Search for the cell housing the specified text and yield its [x, y] center coordinate. 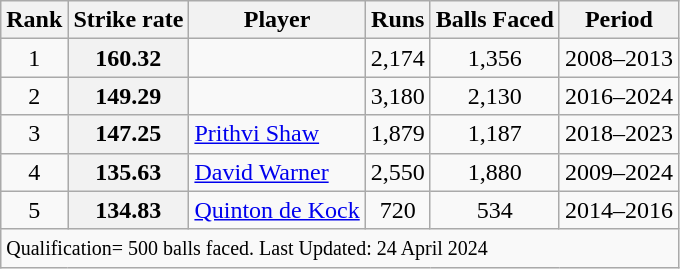
2,174 [398, 58]
2018–2023 [618, 134]
Prithvi Shaw [277, 134]
1,187 [494, 134]
Rank [34, 20]
Runs [398, 20]
147.25 [128, 134]
5 [34, 210]
3 [34, 134]
160.32 [128, 58]
2,130 [494, 96]
Balls Faced [494, 20]
Player [277, 20]
1,356 [494, 58]
1 [34, 58]
1,880 [494, 172]
134.83 [128, 210]
3,180 [398, 96]
135.63 [128, 172]
534 [494, 210]
2014–2016 [618, 210]
2009–2024 [618, 172]
720 [398, 210]
Period [618, 20]
Quinton de Kock [277, 210]
David Warner [277, 172]
2008–2013 [618, 58]
4 [34, 172]
149.29 [128, 96]
2016–2024 [618, 96]
Qualification= 500 balls faced. Last Updated: 24 April 2024 [340, 248]
Strike rate [128, 20]
2,550 [398, 172]
1,879 [398, 134]
2 [34, 96]
